Find where the given text appears and provide that cell's center as [x, y] coordinate. 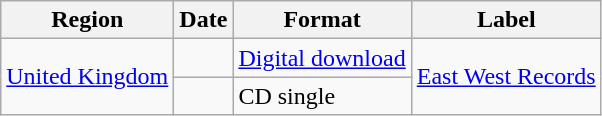
Label [506, 20]
Region [88, 20]
Digital download [322, 58]
Date [204, 20]
Format [322, 20]
United Kingdom [88, 77]
East West Records [506, 77]
CD single [322, 96]
